For the text-containing cell, return its midpoint in [X, Y] coordinate format. 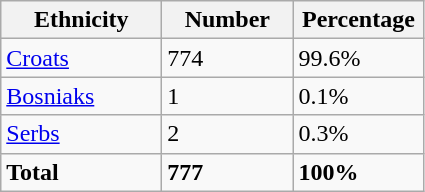
Number [228, 20]
99.6% [358, 58]
1 [228, 96]
Total [82, 172]
Bosniaks [82, 96]
Croats [82, 58]
100% [358, 172]
0.3% [358, 134]
777 [228, 172]
0.1% [358, 96]
2 [228, 134]
Ethnicity [82, 20]
Serbs [82, 134]
Percentage [358, 20]
774 [228, 58]
